Determine the [x, y] coordinate at the center of the cell enclosing the given text.  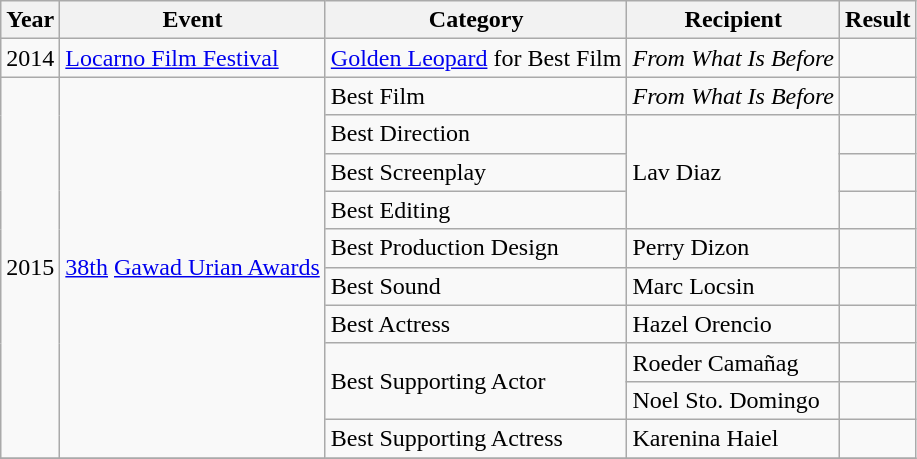
Best Film [476, 96]
Result [878, 20]
Best Screenplay [476, 172]
Roeder Camañag [734, 362]
Best Editing [476, 210]
Noel Sto. Domingo [734, 400]
Perry Dizon [734, 248]
2014 [30, 58]
38th Gawad Urian Awards [192, 268]
Category [476, 20]
Recipient [734, 20]
Best Supporting Actor [476, 381]
Best Production Design [476, 248]
Best Supporting Actress [476, 438]
Golden Leopard for Best Film [476, 58]
Hazel Orencio [734, 324]
Marc Locsin [734, 286]
Best Sound [476, 286]
Event [192, 20]
Year [30, 20]
2015 [30, 268]
Best Actress [476, 324]
Locarno Film Festival [192, 58]
Best Direction [476, 134]
Karenina Haiel [734, 438]
Lav Diaz [734, 172]
